Detect which cell encompasses the target text, then output its [x, y] center coordinate. 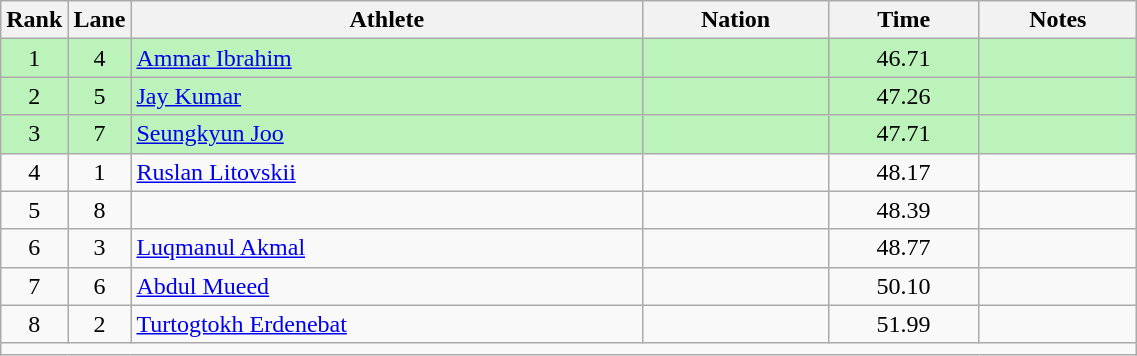
Rank [34, 20]
50.10 [903, 286]
48.39 [903, 210]
51.99 [903, 324]
Luqmanul Akmal [387, 248]
Abdul Mueed [387, 286]
46.71 [903, 58]
Nation [736, 20]
48.17 [903, 172]
Turtogtokh Erdenebat [387, 324]
Time [903, 20]
Ruslan Litovskii [387, 172]
48.77 [903, 248]
47.26 [903, 96]
Notes [1058, 20]
Lane [100, 20]
Athlete [387, 20]
47.71 [903, 134]
Ammar Ibrahim [387, 58]
Jay Kumar [387, 96]
Seungkyun Joo [387, 134]
